Capture the cell that displays the provided text and extract its [X, Y] central coordinate. 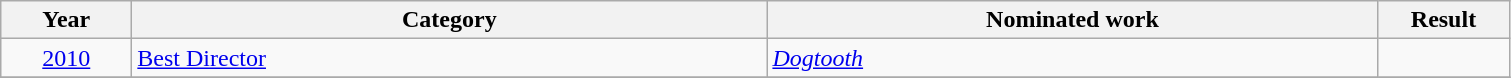
Result [1444, 20]
Category [450, 20]
Nominated work [1072, 20]
Best Director [450, 58]
2010 [66, 58]
Dogtooth [1072, 58]
Year [66, 20]
